Capture the cell that displays the provided text and extract its (x, y) central coordinate. 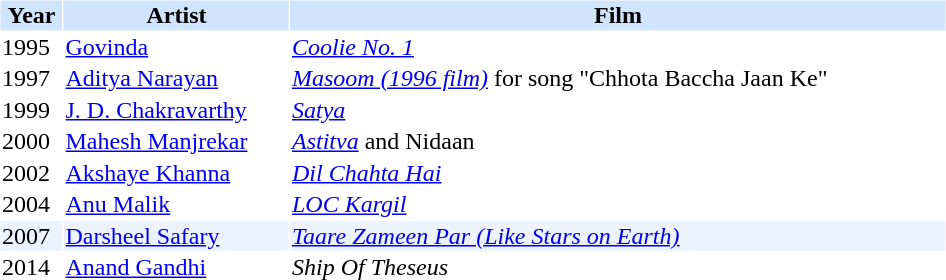
2000 (31, 141)
Film (618, 15)
Satya (618, 110)
Masoom (1996 film) for song "Chhota Baccha Jaan Ke" (618, 79)
2004 (31, 205)
Dil Chahta Hai (618, 173)
Artist (176, 15)
Akshaye Khanna (176, 173)
Astitva and Nidaan (618, 141)
Govinda (176, 47)
1997 (31, 79)
Mahesh Manjrekar (176, 141)
Year (31, 15)
LOC Kargil (618, 205)
Aditya Narayan (176, 79)
1999 (31, 110)
J. D. Chakravarthy (176, 110)
Darsheel Safary (176, 236)
2007 (31, 236)
1995 (31, 47)
Anu Malik (176, 205)
Coolie No. 1 (618, 47)
Taare Zameen Par (Like Stars on Earth) (618, 236)
2002 (31, 173)
